Identify which cell holds the provided text, then report its [x, y] central coordinate. 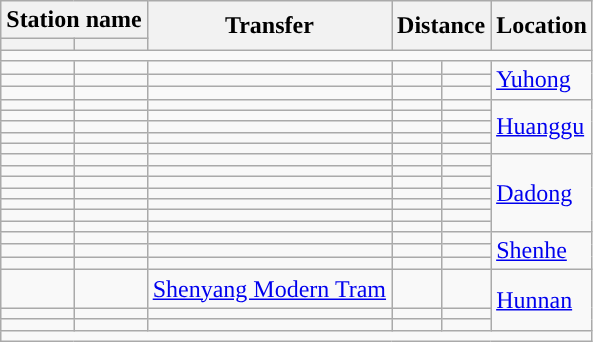
Distance [442, 26]
Location [542, 26]
Huanggu [542, 126]
Station name [74, 20]
Shenhe [542, 251]
Yuhong [542, 80]
Dadong [542, 192]
Hunnan [542, 300]
Shenyang Modern Tram [269, 289]
Transfer [269, 26]
